Extract the [x, y] coordinate from the center of the cell holding the provided text.  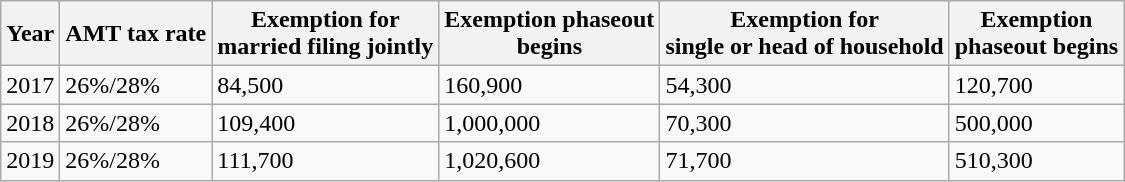
54,300 [804, 85]
2018 [30, 123]
Year [30, 34]
510,300 [1036, 161]
160,900 [550, 85]
120,700 [1036, 85]
111,700 [326, 161]
70,300 [804, 123]
71,700 [804, 161]
1,000,000 [550, 123]
2017 [30, 85]
2019 [30, 161]
84,500 [326, 85]
AMT tax rate [136, 34]
1,020,600 [550, 161]
Exemption forsingle or head of household [804, 34]
500,000 [1036, 123]
Exemption formarried filing jointly [326, 34]
109,400 [326, 123]
Exemptionphaseout begins [1036, 34]
Exemption phaseoutbegins [550, 34]
